Find where the given text appears and provide that cell's center as (x, y) coordinate. 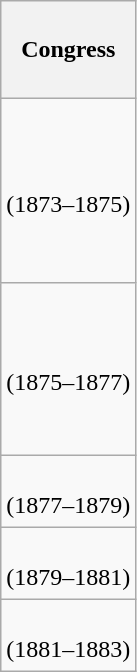
(1879–1881) (68, 564)
Congress (68, 50)
(1873–1875) (68, 190)
(1877–1879) (68, 492)
(1881–1883) (68, 636)
(1875–1877) (68, 369)
